Detect which cell encompasses the target text, then output its (X, Y) center coordinate. 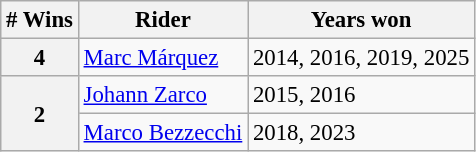
Years won (362, 20)
2015, 2016 (362, 95)
Marco Bezzecchi (162, 133)
2018, 2023 (362, 133)
Rider (162, 20)
2 (40, 114)
Marc Márquez (162, 58)
2014, 2016, 2019, 2025 (362, 58)
# Wins (40, 20)
4 (40, 58)
Johann Zarco (162, 95)
